Provide the [X, Y] coordinate of the cell's center where the given text is located.  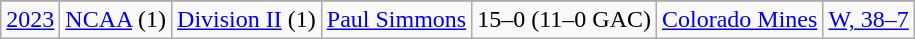
NCAA (1) [116, 20]
Paul Simmons [396, 20]
Colorado Mines [740, 20]
Division II (1) [247, 20]
2023 [30, 20]
W, 38–7 [869, 20]
15–0 (11–0 GAC) [564, 20]
